Extract the [X, Y] coordinate from the center of the cell holding the provided text.  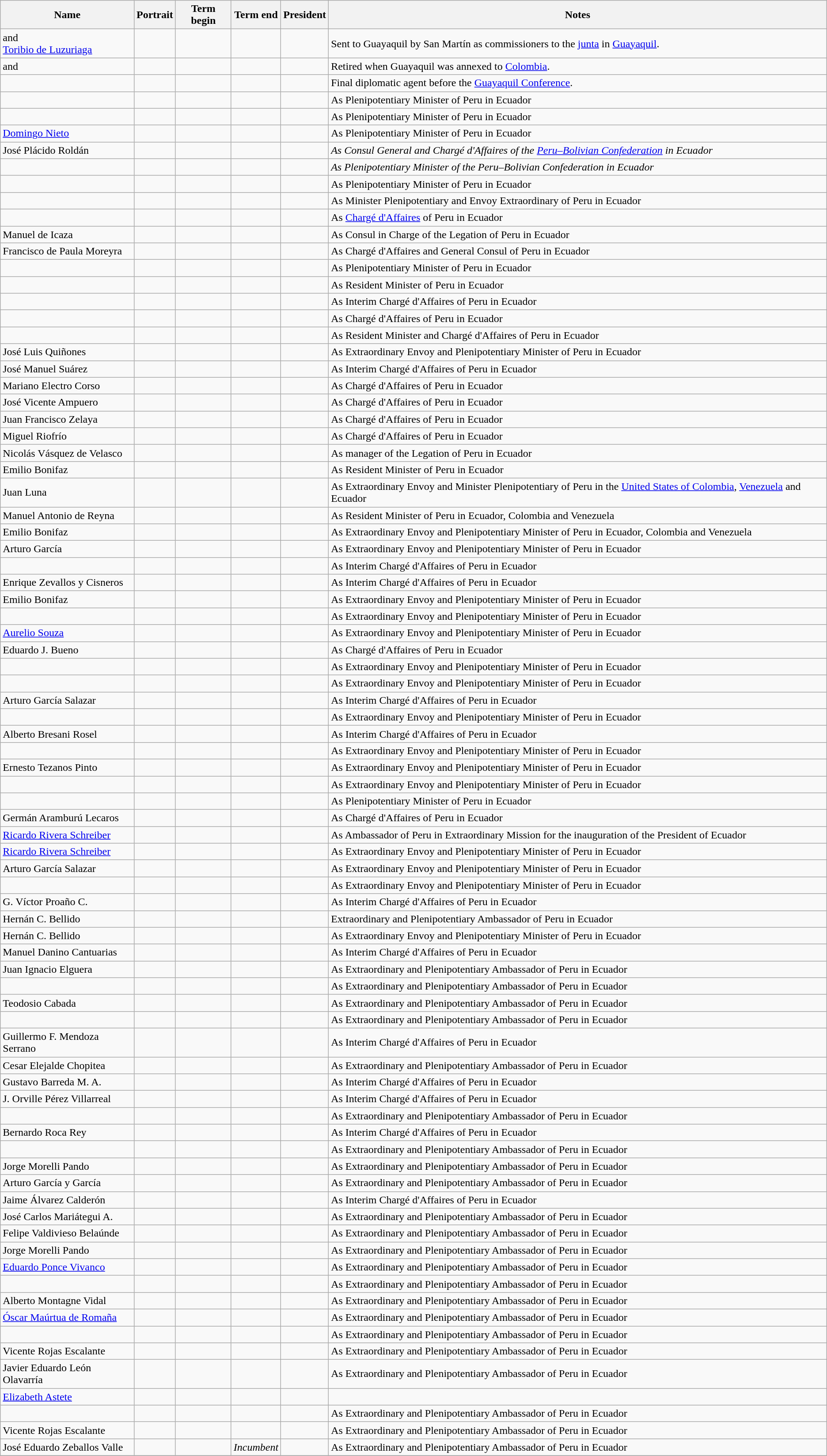
Term end [256, 15]
Elizabeth Astete [67, 1397]
José Eduardo Zeballos Valle [67, 1447]
Enrique Zevallos y Cisneros [67, 583]
Óscar Maúrtua de Romaña [67, 1317]
Eduardo Ponce Vivanco [67, 1267]
Teodosio Cabada [67, 1003]
Eduardo J. Bueno [67, 650]
Bernardo Roca Rey [67, 1133]
As Ambassador of Peru in Extraordinary Mission for the inauguration of the President of Ecuador [578, 835]
As Consul General and Chargé d'Affaires of the Peru–Bolivian Confederation in Ecuador [578, 150]
Mariano Electro Corso [67, 386]
Incumbent [256, 1447]
President [305, 15]
Manuel de Icaza [67, 235]
Jaime Álvarez Calderón [67, 1200]
Arturo García [67, 549]
Juan Ignacio Elguera [67, 969]
Extraordinary and Plenipotentiary Ambassador of Peru in Ecuador [578, 919]
José Carlos Mariátegui A. [67, 1217]
As Resident Minister and Chargé d'Affaires of Peru in Ecuador [578, 335]
Domingo Nieto [67, 133]
Portrait [155, 15]
As Extraordinary Envoy and Plenipotentiary Minister of Peru in Ecuador, Colombia and Venezuela [578, 532]
Notes [578, 15]
Francisco de Paula Moreyra [67, 251]
As Plenipotentiary Minister of the Peru–Bolivian Confederation in Ecuador [578, 167]
Juan Francisco Zelaya [67, 419]
J. Orville Pérez Villarreal [67, 1099]
Alberto Bresani Rosel [67, 734]
José Luis Quiñones [67, 352]
As Resident Minister of Peru in Ecuador, Colombia and Venezuela [578, 516]
José Manuel Suárez [67, 369]
Javier Eduardo León Olavarría [67, 1374]
Term begin [203, 15]
Miguel Riofrío [67, 436]
Nicolás Vásquez de Velasco [67, 453]
Retired when Guayaquil was annexed to Colombia. [578, 66]
Cesar Elejalde Chopitea [67, 1065]
Alberto Montagne Vidal [67, 1301]
As Consul in Charge of the Legation of Peru in Ecuador [578, 235]
Manuel Danino Cantuarias [67, 952]
Gustavo Barreda M. A. [67, 1082]
Manuel Antonio de Reyna [67, 516]
Name [67, 15]
As manager of the Legation of Peru in Ecuador [578, 453]
and [67, 66]
andToribio de Luzuriaga [67, 43]
G. Víctor Proaño C. [67, 902]
Sent to Guayaquil by San Martín as commissioners to the junta in Guayaquil. [578, 43]
Ernesto Tezanos Pinto [67, 767]
As Minister Plenipotentiary and Envoy Extraordinary of Peru in Ecuador [578, 201]
Final diplomatic agent before the Guayaquil Conference. [578, 83]
As Chargé d'Affaires and General Consul of Peru in Ecuador [578, 251]
Arturo García y García [67, 1183]
Juan Luna [67, 492]
Felipe Valdivieso Belaúnde [67, 1233]
Aurelio Souza [67, 633]
José Plácido Roldán [67, 150]
Germán Aramburú Lecaros [67, 818]
As Extraordinary Envoy and Minister Plenipotentiary of Peru in the United States of Colombia, Venezuela and Ecuador [578, 492]
José Vicente Ampuero [67, 402]
Guillermo F. Mendoza Serrano [67, 1043]
